Pinpoint the cell where the given text exists, returning its [X, Y] midpoint coordinate. 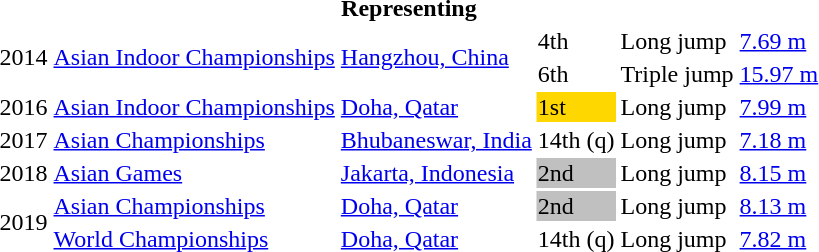
Asian Games [194, 173]
Hangzhou, China [436, 58]
14th (q) [576, 140]
Triple jump [677, 74]
Bhubaneswar, India [436, 140]
Jakarta, Indonesia [436, 173]
4th [576, 41]
1st [576, 107]
6th [576, 74]
